From the cell containing the given text, extract its center point as (X, Y) coordinate. 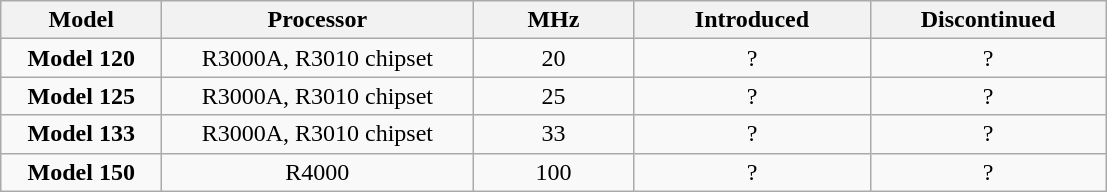
Model 150 (82, 172)
MHz (554, 20)
Model 133 (82, 134)
33 (554, 134)
Discontinued (988, 20)
Model (82, 20)
100 (554, 172)
20 (554, 58)
Model 125 (82, 96)
R4000 (318, 172)
Introduced (752, 20)
25 (554, 96)
Model 120 (82, 58)
Processor (318, 20)
